From the cell containing the given text, extract its center point as (X, Y) coordinate. 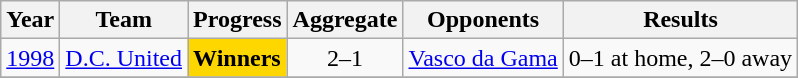
0–1 at home, 2–0 away (680, 58)
2–1 (345, 58)
1998 (30, 58)
D.C. United (124, 58)
Winners (238, 58)
Opponents (483, 20)
Vasco da Gama (483, 58)
Year (30, 20)
Progress (238, 20)
Results (680, 20)
Aggregate (345, 20)
Team (124, 20)
